For the text-containing cell, return its midpoint in (x, y) coordinate format. 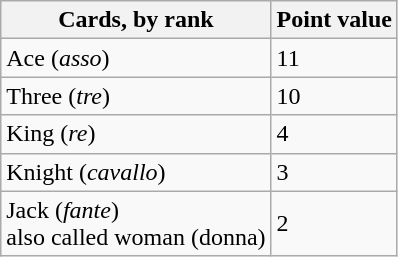
Ace (asso) (136, 58)
Three (tre) (136, 96)
11 (334, 58)
4 (334, 134)
Cards, by rank (136, 20)
Jack (fante)also called woman (donna) (136, 224)
Point value (334, 20)
10 (334, 96)
King (re) (136, 134)
3 (334, 172)
2 (334, 224)
Knight (cavallo) (136, 172)
